Output the [x, y] coordinate of the center of the cell containing the given text.  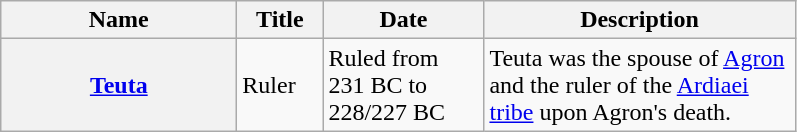
Title [280, 20]
Description [640, 20]
Teuta was the spouse of Agron and the ruler of the Ardiaei tribe upon Agron's death. [640, 85]
Name [119, 20]
Date [404, 20]
Ruler [280, 85]
Ruled from 231 BC to 228/227 BC [404, 85]
Teuta [119, 85]
